Scan for the cell matching the given text and deliver its (X, Y) coordinate at center. 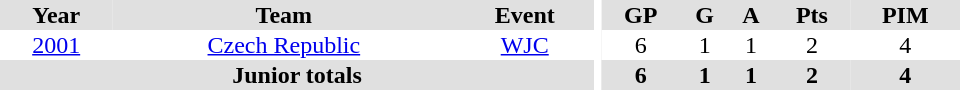
2001 (56, 45)
Czech Republic (284, 45)
G (705, 15)
Team (284, 15)
Junior totals (297, 75)
GP (641, 15)
Pts (812, 15)
WJC (524, 45)
PIM (905, 15)
Year (56, 15)
A (752, 15)
Event (524, 15)
